Find where the given text appears and provide that cell's center as (x, y) coordinate. 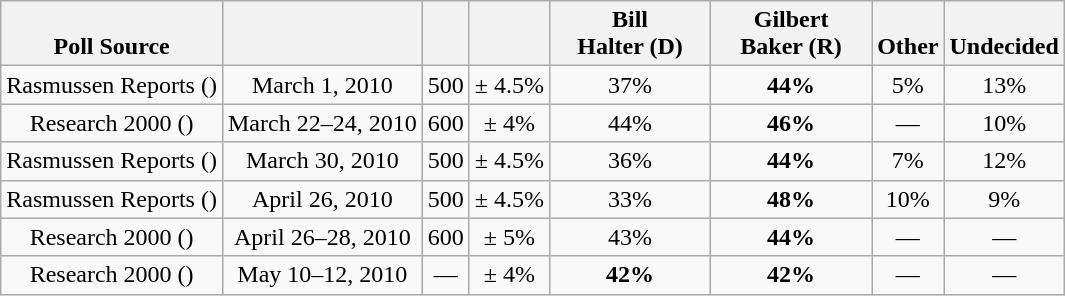
33% (630, 199)
March 22–24, 2010 (322, 123)
March 30, 2010 (322, 161)
April 26, 2010 (322, 199)
9% (1004, 199)
BillHalter (D) (630, 34)
48% (792, 199)
13% (1004, 85)
May 10–12, 2010 (322, 275)
Other (908, 34)
36% (630, 161)
± 5% (509, 237)
GilbertBaker (R) (792, 34)
7% (908, 161)
March 1, 2010 (322, 85)
5% (908, 85)
46% (792, 123)
37% (630, 85)
43% (630, 237)
April 26–28, 2010 (322, 237)
Poll Source (112, 34)
12% (1004, 161)
Undecided (1004, 34)
